Provide the [X, Y] coordinate of the cell's center where the given text is located.  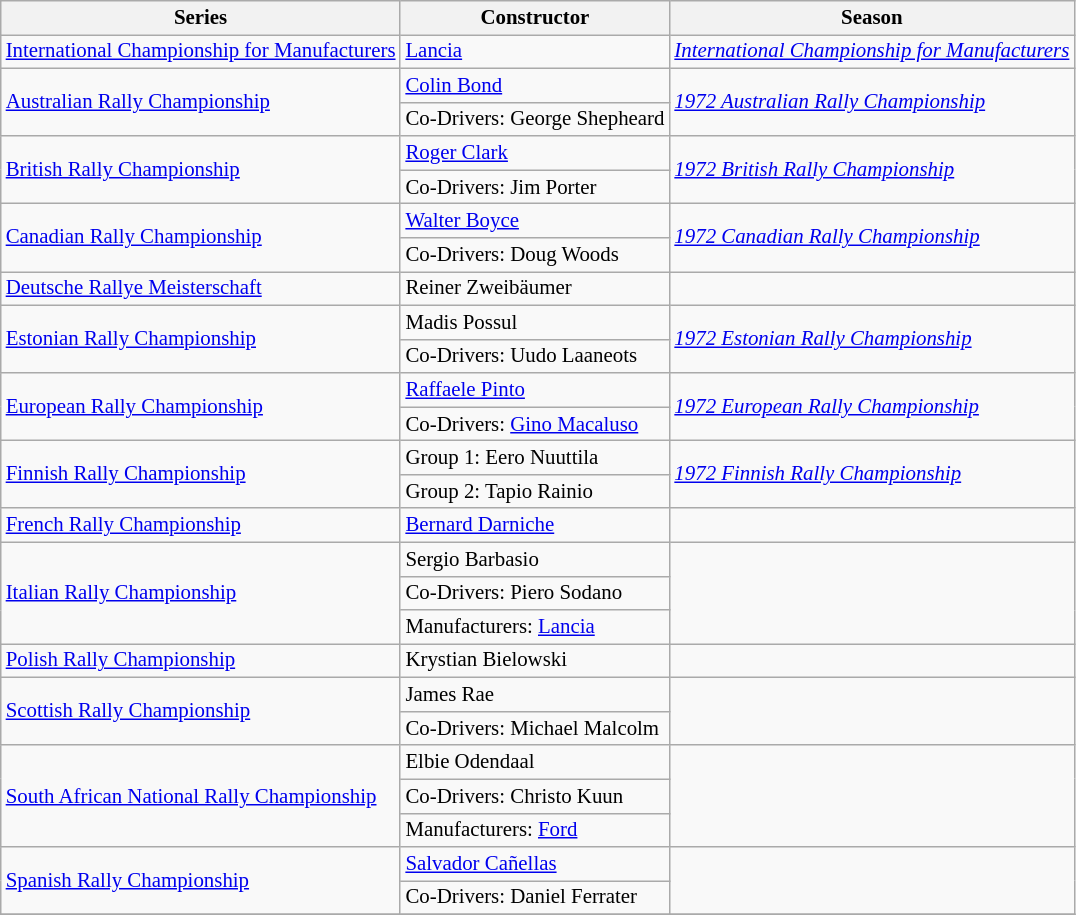
Australian Rally Championship [201, 102]
Canadian Rally Championship [201, 238]
Constructor [534, 18]
European Rally Championship [201, 407]
Group 1: Eero Nuuttila [534, 458]
1972 Estonian Rally Championship [872, 339]
Co-Drivers: Michael Malcolm [534, 728]
Scottish Rally Championship [201, 712]
Co-Drivers: Jim Porter [534, 187]
Estonian Rally Championship [201, 339]
Co-Drivers: Uudo Laaneots [534, 356]
Series [201, 18]
Roger Clark [534, 153]
1972 European Rally Championship [872, 407]
Co-Drivers: Gino Macaluso [534, 424]
Raffaele Pinto [534, 390]
1972 British Rally Championship [872, 170]
Spanish Rally Championship [201, 881]
Co-Drivers: Doug Woods [534, 255]
Madis Possul [534, 322]
Bernard Darniche [534, 525]
Elbie Odendaal [534, 762]
Salvador Cañellas [534, 864]
Co-Drivers: Christo Kuun [534, 796]
Polish Rally Championship [201, 661]
Season [872, 18]
James Rae [534, 695]
Manufacturers: Lancia [534, 627]
French Rally Championship [201, 525]
Finnish Rally Championship [201, 475]
Co-Drivers: Daniel Ferrater [534, 898]
Manufacturers: Ford [534, 830]
Lancia [534, 51]
Deutsche Rallye Meisterschaft [201, 288]
Sergio Barbasio [534, 559]
Krystian Bielowski [534, 661]
1972 Canadian Rally Championship [872, 238]
Co-Drivers: Piero Sodano [534, 593]
1972 Australian Rally Championship [872, 102]
Group 2: Tapio Rainio [534, 491]
Colin Bond [534, 85]
Italian Rally Championship [201, 593]
Reiner Zweibäumer [534, 288]
South African National Rally Championship [201, 796]
British Rally Championship [201, 170]
1972 Finnish Rally Championship [872, 475]
Walter Boyce [534, 221]
Co-Drivers: George Shepheard [534, 119]
